Search for the cell housing the specified text and yield its [x, y] center coordinate. 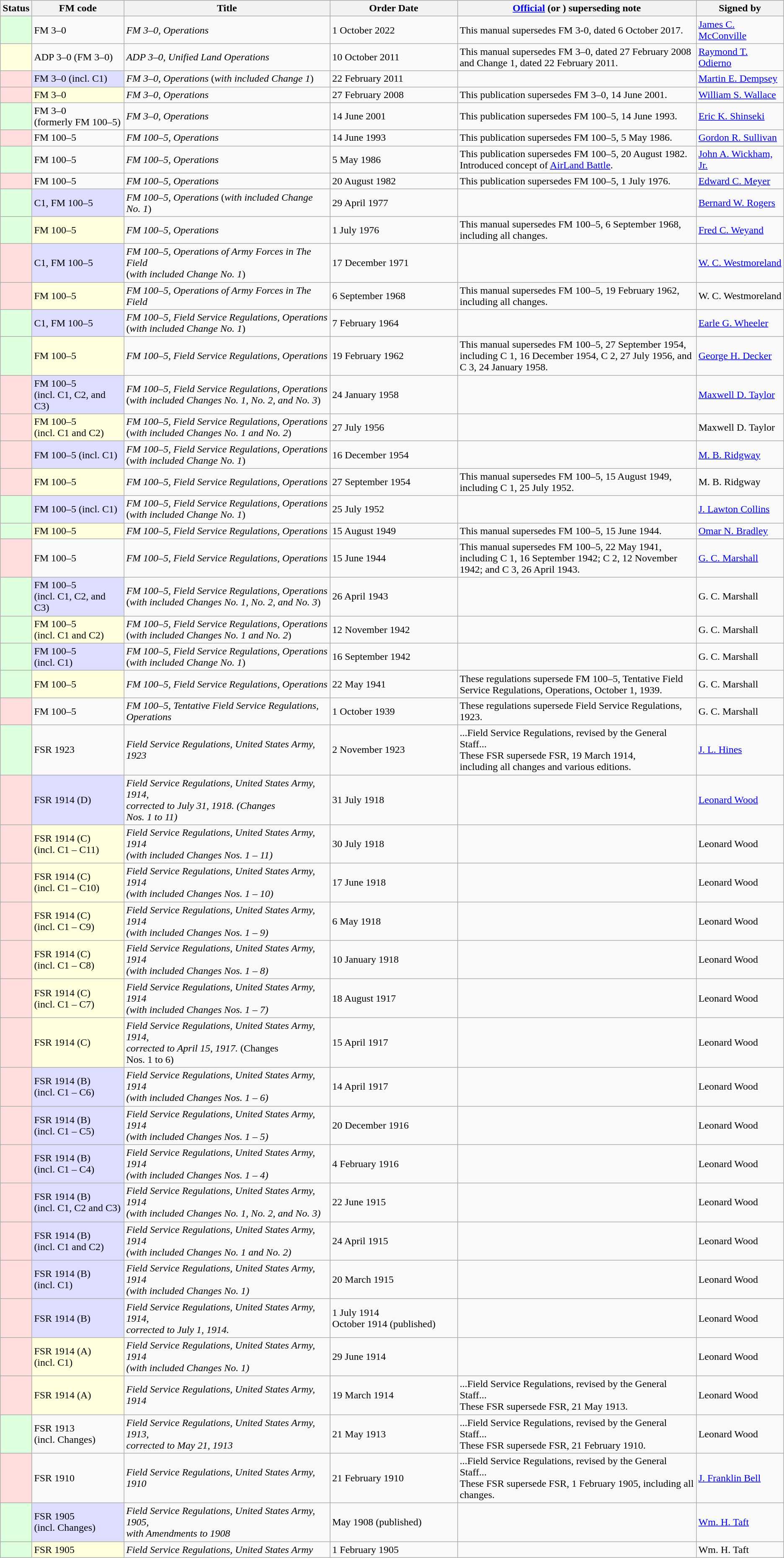
FSR 1914 (B)(incl. C1 – C5) [78, 1125]
...Field Service Regulations, revised by the General Staff... These FSR supersede FSR, 21 May 1913. [577, 1395]
31 July 1918 [394, 800]
Field Service Regulations, United States Army, 1913,corrected to May 21, 1913 [227, 1434]
This manual supersedes FM 3-0, dated 6 October 2017. [577, 30]
1 July 1976 [394, 230]
J. L. Hines [740, 750]
FSR 1914 (B) [78, 1318]
These regulations supersede Field Service Regulations, 1923. [577, 711]
Field Service Regulations, United States Army, 1914(with included Changes Nos. 1 – 8) [227, 960]
Field Service Regulations, United States Army, 1914 [227, 1395]
20 December 1916 [394, 1125]
ADP 3–0, Unified Land Operations [227, 57]
30 July 1918 [394, 844]
24 April 1915 [394, 1241]
FM 100–5, Tentative Field Service Regulations, Operations [227, 711]
Field Service Regulations, United States Army, 1914(with included Changes No. 1 and No. 2) [227, 1241]
FSR 1914 (C)(incl. C1 – C10) [78, 883]
This publication supersedes FM 100–5, 14 June 1993. [577, 116]
Field Service Regulations, United States Army, 1923 [227, 750]
7 February 1964 [394, 323]
15 June 1944 [394, 558]
Title [227, 8]
5 May 1986 [394, 159]
FSR 1913(incl. Changes) [78, 1434]
17 December 1971 [394, 263]
Omar N. Bradley [740, 531]
FM 100–5, Operations of Army Forces in The Field [227, 296]
FSR 1914 (B)(incl. C1 and C2) [78, 1241]
21 February 1910 [394, 1478]
This publication supersedes FM 100–5, 5 May 1986. [577, 138]
Field Service Regulations, United States Army, 1914,corrected to July 1, 1914. [227, 1318]
This publication supersedes FM 100–5, 20 August 1982. Introduced concept of AirLand Battle. [577, 159]
14 June 1993 [394, 138]
Field Service Regulations, United States Army, 1910 [227, 1478]
Order Date [394, 8]
FSR 1914 (B)(incl. C1, C2 and C3) [78, 1202]
21 May 1913 [394, 1434]
FSR 1914 (C) [78, 1042]
John A. Wickham, Jr. [740, 159]
Field Service Regulations, United States Army, 1914(with included Changes Nos. 1 – 6) [227, 1087]
This publication supersedes FM 100–5, 1 July 1976. [577, 181]
19 March 1914 [394, 1395]
FSR 1905 [78, 1550]
Field Service Regulations, United States Army, 1914(with included Changes No. 1, No. 2, and No. 3) [227, 1202]
FSR 1905(incl. Changes) [78, 1522]
26 April 1943 [394, 597]
ADP 3–0 (FM 3–0) [78, 57]
FSR 1910 [78, 1478]
This publication supersedes FM 3–0, 14 June 2001. [577, 95]
FM 100–5, Operations of Army Forces in The Field(with included Change No. 1) [227, 263]
18 August 1917 [394, 998]
This manual supersedes FM 100–5, 15 August 1949,including C 1, 25 July 1952. [577, 482]
This manual supersedes FM 3–0, dated 27 February 2008and Change 1, dated 22 February 2011. [577, 57]
10 October 2011 [394, 57]
FSR 1914 (C)(incl. C1 – C9) [78, 921]
24 January 1958 [394, 395]
FM 3–0, Operations (with included Change 1) [227, 79]
Field Service Regulations, United States Army, 1914(with included Changes Nos. 1 – 7) [227, 998]
William S. Wallace [740, 95]
Edward C. Meyer [740, 181]
22 May 1941 [394, 684]
6 May 1918 [394, 921]
Field Service Regulations, United States Army, 1914(with included Changes Nos. 1 – 10) [227, 883]
Earle G. Wheeler [740, 323]
Martin E. Dempsey [740, 79]
FSR 1914 (D) [78, 800]
20 March 1915 [394, 1279]
FSR 1914 (B)(incl. C1) [78, 1279]
FSR 1914 (A) [78, 1395]
Field Service Regulations, United States Army [227, 1550]
FM 100–5(incl. C1) [78, 657]
10 January 1918 [394, 960]
27 February 2008 [394, 95]
...Field Service Regulations, revised by the General Staff... These FSR supersede FSR, 19 March 1914, including all changes and various editions. [577, 750]
Official (or ) superseding note [577, 8]
Field Service Regulations, United States Army, 1914,corrected to July 31, 1918. (Changes Nos. 1 to 11) [227, 800]
FSR 1914 (C)(incl. C1 – C8) [78, 960]
Eric K. Shinseki [740, 116]
25 July 1952 [394, 509]
1 October 2022 [394, 30]
6 September 1968 [394, 296]
FM 100–5, Operations (with included Change No. 1) [227, 203]
Bernard W. Rogers [740, 203]
FSR 1914 (A)(incl. C1) [78, 1356]
This manual supersedes FM 100–5, 15 June 1944. [577, 531]
1 February 1905 [394, 1550]
This manual supersedes FM 100–5, 6 September 1968,including all changes. [577, 230]
FM 3–0 (incl. C1) [78, 79]
Field Service Regulations, United States Army, 1914(with included Changes Nos. 1 – 5) [227, 1125]
16 September 1942 [394, 657]
4 February 1916 [394, 1164]
29 June 1914 [394, 1356]
27 July 1956 [394, 427]
FSR 1923 [78, 750]
12 November 1942 [394, 629]
20 August 1982 [394, 181]
2 November 1923 [394, 750]
16 December 1954 [394, 455]
29 April 1977 [394, 203]
These regulations supersede FM 100–5, Tentative Field Service Regulations, Operations, October 1, 1939. [577, 684]
James C. McConville [740, 30]
Field Service Regulations, United States Army, 1914(with included Changes Nos. 1 – 11) [227, 844]
1 July 1914October 1914 (published) [394, 1318]
15 August 1949 [394, 531]
FSR 1914 (C)(incl. C1 – C11) [78, 844]
FSR 1914 (B)(incl. C1 – C6) [78, 1087]
1 October 1939 [394, 711]
19 February 1962 [394, 356]
22 February 2011 [394, 79]
Signed by [740, 8]
FM code [78, 8]
George H. Decker [740, 356]
Field Service Regulations, United States Army, 1914(with included Changes Nos. 1 – 4) [227, 1164]
FM 3–0(formerly FM 100–5) [78, 116]
Field Service Regulations, United States Army, 1914,corrected to April 15, 1917. (Changes Nos. 1 to 6) [227, 1042]
Raymond T. Odierno [740, 57]
Field Service Regulations, United States Army, 1905,with Amendments to 1908 [227, 1522]
FSR 1914 (C)(incl. C1 – C7) [78, 998]
This manual supersedes FM 100–5, 27 September 1954,including C 1, 16 December 1954, C 2, 27 July 1956, and C 3, 24 January 1958. [577, 356]
14 April 1917 [394, 1087]
...Field Service Regulations, revised by the General Staff... These FSR supersede FSR, 21 February 1910. [577, 1434]
FSR 1914 (B)(incl. C1 – C4) [78, 1164]
14 June 2001 [394, 116]
Fred C. Weyand [740, 230]
Field Service Regulations, United States Army, 1914(with included Changes Nos. 1 – 9) [227, 921]
22 June 1915 [394, 1202]
Gordon R. Sullivan [740, 138]
...Field Service Regulations, revised by the General Staff... These FSR supersede FSR, 1 February 1905, including all changes. [577, 1478]
May 1908 (published) [394, 1522]
27 September 1954 [394, 482]
15 April 1917 [394, 1042]
Status [16, 8]
This manual supersedes FM 100–5, 22 May 1941,including C 1, 16 September 1942; C 2, 12 November 1942; and C 3, 26 April 1943. [577, 558]
J. Franklin Bell [740, 1478]
17 June 1918 [394, 883]
This manual supersedes FM 100–5, 19 February 1962,including all changes. [577, 296]
J. Lawton Collins [740, 509]
